Capture the cell that displays the provided text and extract its (X, Y) central coordinate. 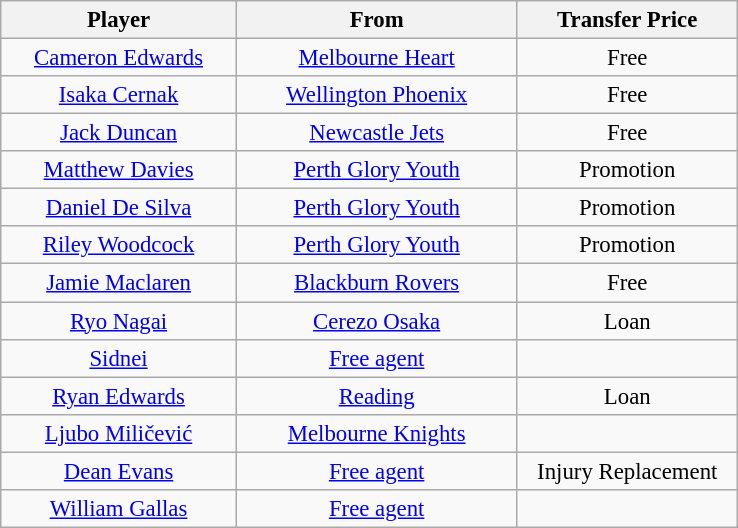
Cerezo Osaka (376, 321)
Wellington Phoenix (376, 95)
Blackburn Rovers (376, 283)
Jamie Maclaren (119, 283)
Cameron Edwards (119, 58)
Newcastle Jets (376, 133)
Dean Evans (119, 471)
Ryo Nagai (119, 321)
Sidnei (119, 358)
Ljubo Miličević (119, 433)
Transfer Price (628, 20)
William Gallas (119, 509)
Ryan Edwards (119, 396)
From (376, 20)
Injury Replacement (628, 471)
Matthew Davies (119, 170)
Isaka Cernak (119, 95)
Jack Duncan (119, 133)
Daniel De Silva (119, 208)
Player (119, 20)
Melbourne Knights (376, 433)
Reading (376, 396)
Melbourne Heart (376, 58)
Riley Woodcock (119, 245)
